Extract the (X, Y) coordinate from the center of the cell holding the provided text.  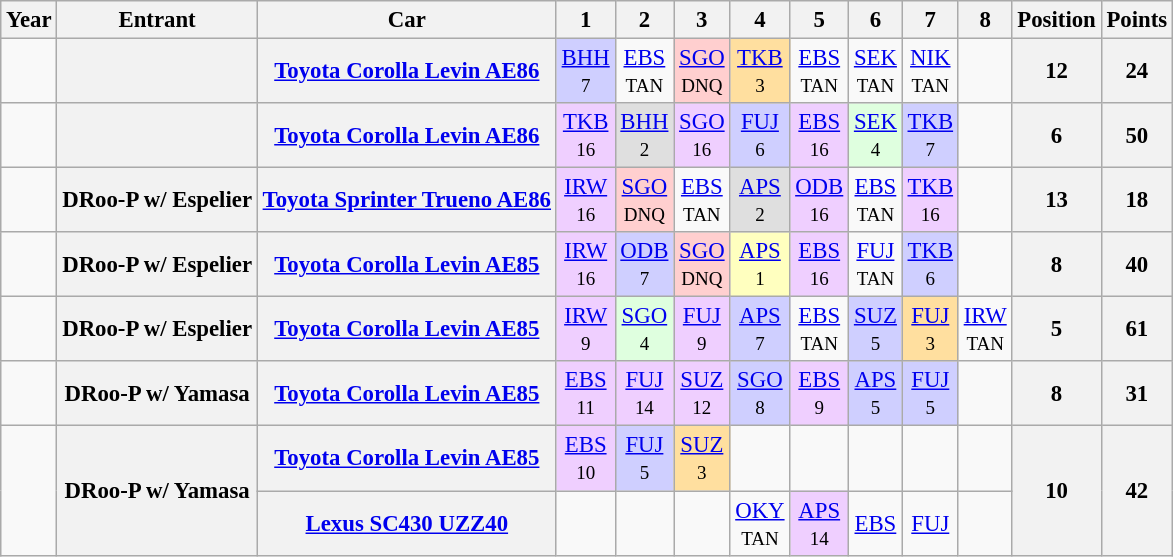
31 (1136, 394)
SGO4 (644, 330)
12 (1056, 72)
Position (1056, 20)
7 (930, 20)
2 (644, 20)
BHH2 (644, 136)
FUJ6 (760, 136)
APS14 (820, 524)
APS7 (760, 330)
Points (1136, 20)
13 (1056, 200)
EBS10 (586, 458)
APS2 (760, 200)
Toyota Sprinter Trueno AE86 (406, 200)
TKB7 (930, 136)
18 (1136, 200)
EBS11 (586, 394)
1 (586, 20)
EBS (876, 524)
24 (1136, 72)
ODB16 (820, 200)
NIKTAN (930, 72)
SUZ5 (876, 330)
Lexus SC430 UZZ40 (406, 524)
61 (1136, 330)
50 (1136, 136)
FUJ (930, 524)
Entrant (157, 20)
10 (1056, 490)
OKYTAN (760, 524)
TKB3 (760, 72)
IRW9 (586, 330)
SUZ3 (702, 458)
FUJ14 (644, 394)
FUJ3 (930, 330)
APS5 (876, 394)
42 (1136, 490)
Car (406, 20)
APS1 (760, 264)
FUJTAN (876, 264)
Year (29, 20)
IRWTAN (985, 330)
SEK4 (876, 136)
TKB6 (930, 264)
4 (760, 20)
EBS9 (820, 394)
BHH7 (586, 72)
40 (1136, 264)
3 (702, 20)
SUZ12 (702, 394)
SGO8 (760, 394)
ODB7 (644, 264)
SGO16 (702, 136)
SEKTAN (876, 72)
FUJ9 (702, 330)
